Extract the [x, y] coordinate from the center of the cell holding the provided text.  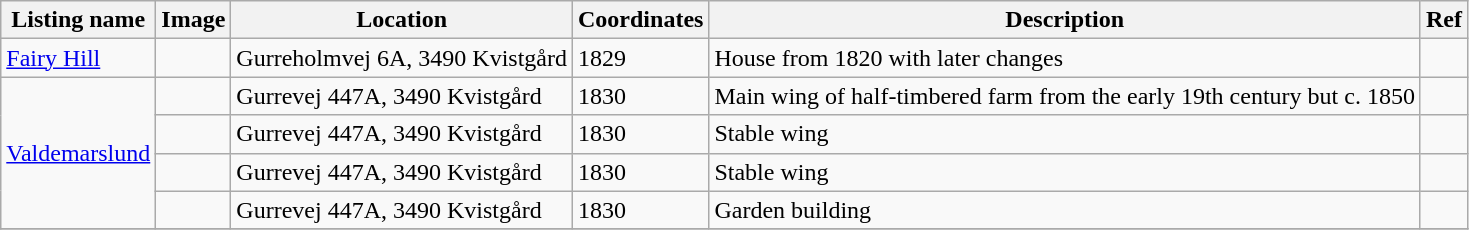
Gurreholmvej 6A, 3490 Kvistgård [402, 58]
Listing name [78, 20]
Image [194, 20]
Location [402, 20]
Coordinates [641, 20]
Garden building [1065, 210]
Fairy Hill [78, 58]
House from 1820 with later changes [1065, 58]
Main wing of half-timbered farm from the early 19th century but c. 1850 [1065, 96]
Valdemarslund [78, 153]
Description [1065, 20]
Ref [1444, 20]
1829 [641, 58]
